Pinpoint the cell where the given text exists, returning its (x, y) midpoint coordinate. 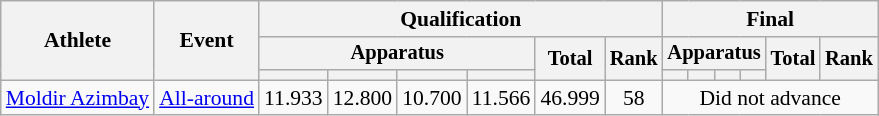
Event (206, 40)
Did not advance (770, 98)
Final (770, 19)
Qualification (460, 19)
11.566 (502, 98)
58 (634, 98)
10.700 (432, 98)
46.999 (570, 98)
Moldir Azimbay (78, 98)
Athlete (78, 40)
All-around (206, 98)
11.933 (294, 98)
12.800 (362, 98)
